Return [x, y] of the center of cell containing provided text 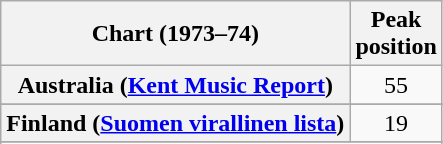
Chart (1973–74) [176, 34]
19 [396, 123]
55 [396, 85]
Peakposition [396, 34]
Australia (Kent Music Report) [176, 85]
Finland (Suomen virallinen lista) [176, 123]
